Return the (X, Y) coordinate for the center point of the cell that contains the specified text.  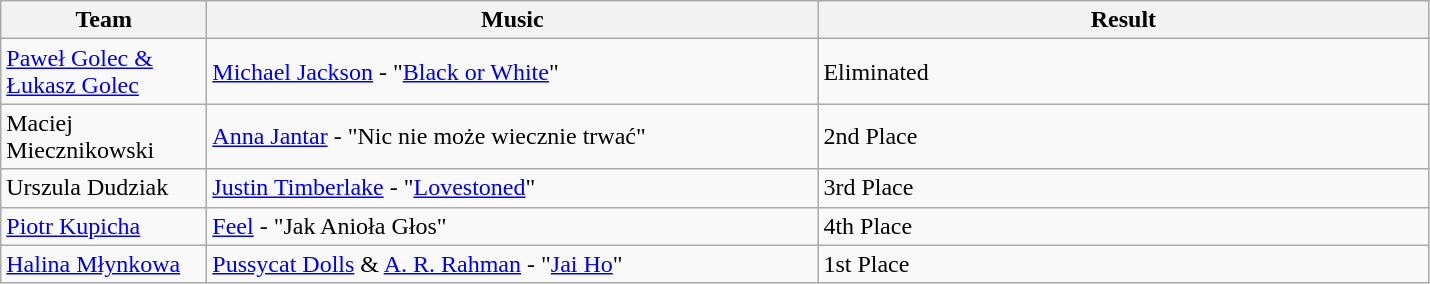
Paweł Golec & Łukasz Golec (104, 72)
Pussycat Dolls & A. R. Rahman - "Jai Ho" (512, 264)
2nd Place (1124, 136)
Urszula Dudziak (104, 188)
Feel - "Jak Anioła Głos" (512, 226)
Justin Timberlake - "Lovestoned" (512, 188)
Result (1124, 20)
Music (512, 20)
Maciej Miecznikowski (104, 136)
Eliminated (1124, 72)
Halina Młynkowa (104, 264)
Anna Jantar - "Nic nie może wiecznie trwać" (512, 136)
1st Place (1124, 264)
Team (104, 20)
Piotr Kupicha (104, 226)
3rd Place (1124, 188)
Michael Jackson - "Black or White" (512, 72)
4th Place (1124, 226)
